From the cell containing the given text, extract its center point as [X, Y] coordinate. 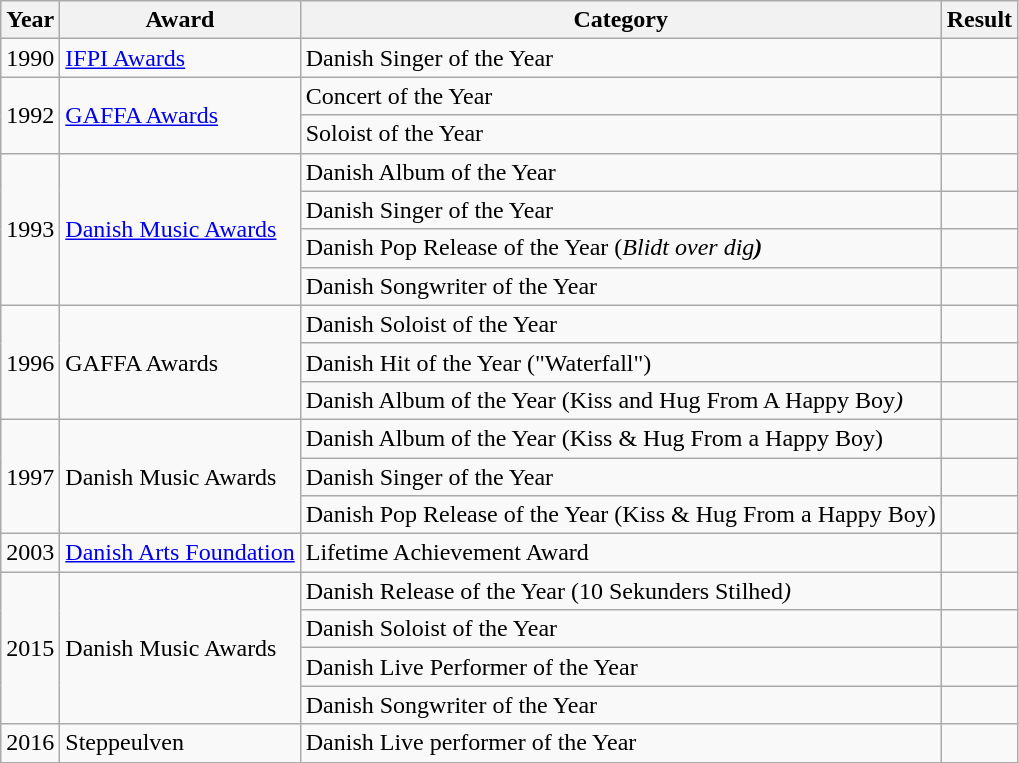
Danish Album of the Year (Kiss and Hug From A Happy Boy) [620, 400]
Result [979, 20]
Danish Release of the Year (10 Sekunders Stilhed) [620, 591]
Danish Live Performer of the Year [620, 667]
1996 [30, 362]
Danish Live performer of the Year [620, 743]
1993 [30, 229]
2003 [30, 553]
2015 [30, 648]
Lifetime Achievement Award [620, 553]
Concert of the Year [620, 96]
Danish Arts Foundation [180, 553]
Category [620, 20]
Steppeulven [180, 743]
Year [30, 20]
IFPI Awards [180, 58]
Danish Album of the Year [620, 172]
Danish Album of the Year (Kiss & Hug From a Happy Boy) [620, 438]
Award [180, 20]
Danish Hit of the Year ("Waterfall") [620, 362]
1997 [30, 476]
2016 [30, 743]
Soloist of the Year [620, 134]
1990 [30, 58]
Danish Pop Release of the Year (Blidt over dig) [620, 248]
Danish Pop Release of the Year (Kiss & Hug From a Happy Boy) [620, 515]
1992 [30, 115]
